Locate the cell with the specified text and output its [X, Y] center coordinate. 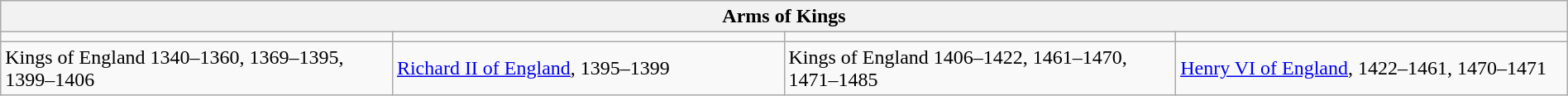
Kings of England 1406–1422, 1461–1470, 1471–1485 [980, 68]
Henry VI of England, 1422–1461, 1470–1471 [1372, 68]
Arms of Kings [784, 17]
Richard II of England, 1395–1399 [588, 68]
Kings of England 1340–1360, 1369–1395, 1399–1406 [197, 68]
